Return (X, Y) of the center of cell containing provided text 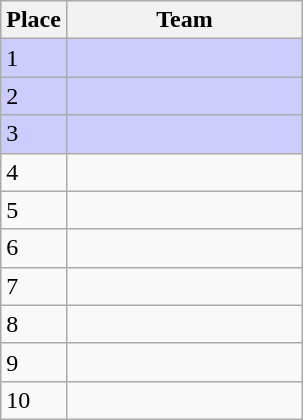
1 (34, 58)
9 (34, 362)
5 (34, 210)
7 (34, 286)
10 (34, 400)
Team (184, 20)
3 (34, 134)
Place (34, 20)
2 (34, 96)
8 (34, 324)
4 (34, 172)
6 (34, 248)
